For the text-containing cell, return its midpoint in (X, Y) coordinate format. 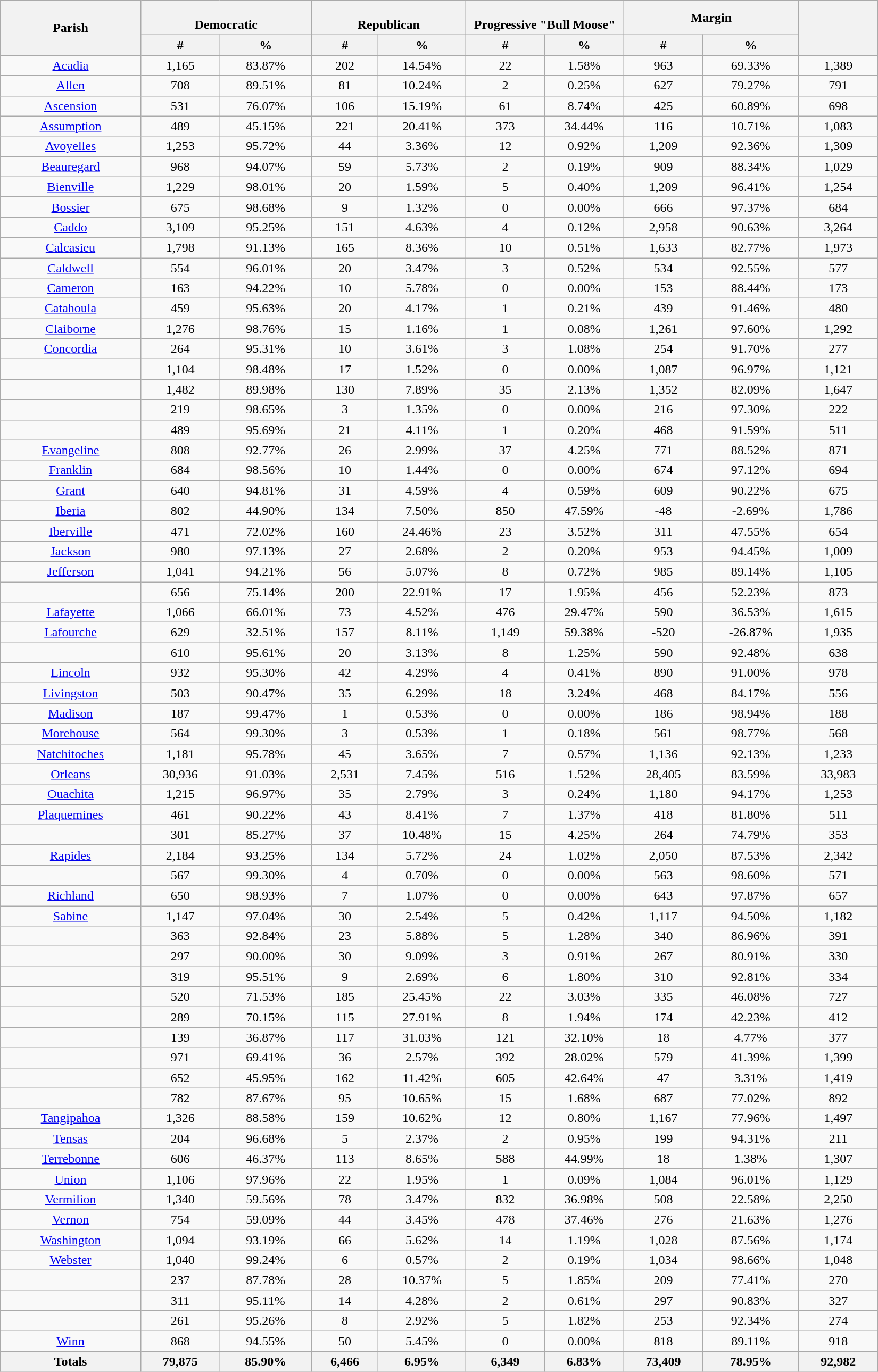
1,352 (663, 389)
439 (663, 309)
113 (345, 1159)
88.34% (751, 167)
0.40% (584, 187)
157 (345, 633)
92,982 (839, 1361)
892 (839, 1098)
1.80% (584, 977)
4.63% (422, 227)
Caddo (70, 227)
1.19% (584, 1240)
90.63% (751, 227)
1,105 (839, 571)
139 (180, 1037)
971 (180, 1058)
276 (663, 1219)
1.16% (422, 329)
92.81% (751, 977)
79.27% (751, 86)
45.15% (266, 126)
94.81% (266, 490)
1,009 (839, 551)
802 (180, 511)
327 (839, 1301)
83.87% (266, 65)
6.95% (422, 1361)
310 (663, 977)
Union (70, 1179)
1,215 (180, 794)
629 (180, 633)
1,048 (839, 1260)
0.59% (584, 490)
1,028 (663, 1240)
254 (663, 349)
567 (180, 875)
Concordia (70, 349)
1,647 (839, 389)
754 (180, 1219)
Vermilion (70, 1199)
577 (839, 268)
92.34% (751, 1321)
1,083 (839, 126)
963 (663, 65)
90.00% (266, 957)
Natchitoches (70, 754)
791 (839, 86)
61 (505, 106)
31 (345, 490)
508 (663, 1199)
87.67% (266, 1098)
46.08% (751, 997)
782 (180, 1098)
Progressive "Bull Moose" (545, 18)
22.58% (751, 1199)
15.19% (422, 106)
91.03% (266, 774)
81.80% (751, 814)
516 (505, 774)
2.13% (584, 389)
7.45% (422, 774)
932 (180, 673)
117 (345, 1037)
0.18% (584, 734)
480 (839, 309)
59.38% (584, 633)
556 (839, 693)
Acadia (70, 65)
5.72% (422, 855)
561 (663, 734)
3.65% (422, 754)
2,531 (345, 774)
6,349 (505, 1361)
95.72% (266, 146)
165 (345, 247)
Jackson (70, 551)
Margin (711, 18)
-520 (663, 633)
10.37% (422, 1280)
3.24% (584, 693)
87.78% (266, 1280)
27 (345, 551)
0.91% (584, 957)
531 (180, 106)
44.90% (266, 511)
98.65% (266, 410)
Parish (70, 28)
97.87% (751, 895)
2.54% (422, 916)
1,129 (839, 1179)
1.32% (422, 207)
459 (180, 309)
1,094 (180, 1240)
173 (839, 288)
425 (663, 106)
418 (663, 814)
36 (345, 1058)
59.56% (266, 1199)
1,136 (663, 754)
92.13% (751, 754)
24 (505, 855)
6.29% (422, 693)
98.66% (751, 1260)
1,482 (180, 389)
1,254 (839, 187)
130 (345, 389)
88.44% (751, 288)
0.70% (422, 875)
0.25% (584, 86)
-26.87% (751, 633)
1,117 (663, 916)
95.26% (266, 1321)
277 (839, 349)
221 (345, 126)
605 (505, 1078)
968 (180, 167)
21.63% (751, 1219)
78 (345, 1199)
609 (663, 490)
1,786 (839, 511)
873 (839, 592)
1.59% (422, 187)
588 (505, 1159)
554 (180, 268)
Rapides (70, 855)
771 (663, 450)
Allen (70, 86)
1,149 (505, 633)
818 (663, 1341)
909 (663, 167)
97.30% (751, 410)
301 (180, 835)
1,174 (839, 1240)
96.68% (266, 1138)
0.51% (584, 247)
151 (345, 227)
0.95% (584, 1138)
6,466 (345, 1361)
26 (345, 450)
92.77% (266, 450)
694 (839, 470)
871 (839, 450)
94.22% (266, 288)
72.02% (266, 531)
Sabine (70, 916)
832 (505, 1199)
98.94% (751, 713)
267 (663, 957)
92.48% (751, 653)
85.27% (266, 835)
27.91% (422, 1017)
0.61% (584, 1301)
237 (180, 1280)
1,307 (839, 1159)
Lincoln (70, 673)
202 (345, 65)
41.39% (751, 1058)
0.80% (584, 1118)
94.55% (266, 1341)
2,184 (180, 855)
90.83% (751, 1301)
73,409 (663, 1361)
2,958 (663, 227)
Washington (70, 1240)
0.41% (584, 673)
698 (839, 106)
4.11% (422, 430)
20.41% (422, 126)
8.41% (422, 814)
Lafourche (70, 633)
Beauregard (70, 167)
564 (180, 734)
31.03% (422, 1037)
94.31% (751, 1138)
Cameron (70, 288)
9.09% (422, 957)
8.36% (422, 247)
610 (180, 653)
1,121 (839, 369)
2.79% (422, 794)
163 (180, 288)
95.51% (266, 977)
91.00% (751, 673)
98.01% (266, 187)
188 (839, 713)
1.37% (584, 814)
1.82% (584, 1321)
10.65% (422, 1098)
73 (345, 612)
11.42% (422, 1078)
0.24% (584, 794)
98.48% (266, 369)
1,615 (839, 612)
Catahoula (70, 309)
8.65% (422, 1159)
2.37% (422, 1138)
153 (663, 288)
94.45% (751, 551)
1,084 (663, 1179)
Iberville (70, 531)
638 (839, 653)
1.02% (584, 855)
89.98% (266, 389)
520 (180, 997)
98.56% (266, 470)
94.50% (751, 916)
377 (839, 1037)
95.11% (266, 1301)
95.30% (266, 673)
36.53% (751, 612)
1,935 (839, 633)
8.11% (422, 633)
3,109 (180, 227)
97.12% (751, 470)
45 (345, 754)
Claiborne (70, 329)
0.08% (584, 329)
6.83% (584, 1361)
1.85% (584, 1280)
1,029 (839, 167)
222 (839, 410)
1,340 (180, 1199)
200 (345, 592)
89.11% (751, 1341)
1,261 (663, 329)
1,497 (839, 1118)
0.92% (584, 146)
985 (663, 571)
199 (663, 1138)
44.99% (584, 1159)
74.79% (751, 835)
274 (839, 1321)
78.95% (751, 1361)
579 (663, 1058)
261 (180, 1321)
330 (839, 957)
476 (505, 612)
Avoyelles (70, 146)
45.95% (266, 1078)
289 (180, 1017)
3.31% (751, 1078)
97.13% (266, 551)
2,342 (839, 855)
0.42% (584, 916)
606 (180, 1159)
5.62% (422, 1240)
270 (839, 1280)
Totals (70, 1361)
46.37% (266, 1159)
Richland (70, 895)
373 (505, 126)
1,034 (663, 1260)
568 (839, 734)
1.07% (422, 895)
1.68% (584, 1098)
59.09% (266, 1219)
Lafayette (70, 612)
85.90% (266, 1361)
2.99% (422, 450)
850 (505, 511)
87.56% (751, 1240)
Assumption (70, 126)
42 (345, 673)
Plaquemines (70, 814)
7.50% (422, 511)
1,106 (180, 1179)
121 (505, 1037)
461 (180, 814)
456 (663, 592)
159 (345, 1118)
0.09% (584, 1179)
59 (345, 167)
42.23% (751, 1017)
32.51% (266, 633)
727 (839, 997)
980 (180, 551)
95.69% (266, 430)
95.25% (266, 227)
0.12% (584, 227)
106 (345, 106)
1,167 (663, 1118)
115 (345, 1017)
808 (180, 450)
571 (839, 875)
77.41% (751, 1280)
Calcasieu (70, 247)
204 (180, 1138)
2,050 (663, 855)
-2.69% (751, 511)
1,389 (839, 65)
4.77% (751, 1037)
81 (345, 86)
1,973 (839, 247)
953 (663, 551)
91.70% (751, 349)
10.48% (422, 835)
219 (180, 410)
Republican (388, 18)
1,233 (839, 754)
92.55% (751, 268)
10.62% (422, 1118)
1.28% (584, 936)
211 (839, 1138)
4.52% (422, 612)
627 (663, 86)
1,180 (663, 794)
335 (663, 997)
3,264 (839, 227)
97.37% (751, 207)
47.59% (584, 511)
69.41% (266, 1058)
563 (663, 875)
92.36% (751, 146)
1,633 (663, 247)
187 (180, 713)
Tangipahoa (70, 1118)
88.58% (266, 1118)
36.98% (584, 1199)
87.53% (751, 855)
70.15% (266, 1017)
43 (345, 814)
0.52% (584, 268)
Caldwell (70, 268)
Winn (70, 1341)
Bossier (70, 207)
1.25% (584, 653)
1.44% (422, 470)
652 (180, 1078)
80.91% (751, 957)
25.45% (422, 997)
91.59% (751, 430)
1.35% (422, 410)
66.01% (266, 612)
28 (345, 1280)
98.60% (751, 875)
98.93% (266, 895)
Tensas (70, 1138)
3.61% (422, 349)
363 (180, 936)
92.84% (266, 936)
82.09% (751, 389)
91.13% (266, 247)
918 (839, 1341)
42.64% (584, 1078)
640 (180, 490)
97.04% (266, 916)
657 (839, 895)
Webster (70, 1260)
99.24% (266, 1260)
56 (345, 571)
97.96% (266, 1179)
471 (180, 531)
708 (180, 86)
0.21% (584, 309)
22.91% (422, 592)
1,104 (180, 369)
89.14% (751, 571)
28.02% (584, 1058)
656 (180, 592)
1.94% (584, 1017)
28,405 (663, 774)
69.33% (751, 65)
5.73% (422, 167)
93.25% (266, 855)
334 (839, 977)
1,182 (839, 916)
666 (663, 207)
116 (663, 126)
2.68% (422, 551)
253 (663, 1321)
654 (839, 531)
3.36% (422, 146)
8.74% (584, 106)
95.78% (266, 754)
209 (663, 1280)
1.58% (584, 65)
Livingston (70, 693)
98.76% (266, 329)
1,147 (180, 916)
89.51% (266, 86)
83.59% (751, 774)
88.52% (751, 450)
94.17% (751, 794)
95 (345, 1098)
1.38% (751, 1159)
687 (663, 1098)
674 (663, 470)
Evangeline (70, 450)
77.02% (751, 1098)
868 (180, 1341)
0.72% (584, 571)
2.69% (422, 977)
86.96% (751, 936)
5.07% (422, 571)
1,229 (180, 187)
Bienville (70, 187)
91.46% (751, 309)
4.29% (422, 673)
93.19% (266, 1240)
Grant (70, 490)
10.71% (751, 126)
3.03% (584, 997)
2.57% (422, 1058)
79,875 (180, 1361)
216 (663, 410)
47 (663, 1078)
1,309 (839, 146)
30,936 (180, 774)
98.77% (751, 734)
Vernon (70, 1219)
5.45% (422, 1341)
162 (345, 1078)
Jefferson (70, 571)
95.31% (266, 349)
1,292 (839, 329)
94.21% (266, 571)
478 (505, 1219)
94.07% (266, 167)
391 (839, 936)
1,419 (839, 1078)
96.41% (751, 187)
Franklin (70, 470)
10.24% (422, 86)
643 (663, 895)
97.60% (751, 329)
4.28% (422, 1301)
340 (663, 936)
84.17% (751, 693)
2.92% (422, 1321)
14.54% (422, 65)
174 (663, 1017)
353 (839, 835)
1,399 (839, 1058)
Ouachita (70, 794)
4.17% (422, 309)
-48 (663, 511)
186 (663, 713)
21 (345, 430)
5.78% (422, 288)
90.47% (266, 693)
1,326 (180, 1118)
412 (839, 1017)
95.63% (266, 309)
160 (345, 531)
5.88% (422, 936)
319 (180, 977)
1,040 (180, 1260)
Terrebonne (70, 1159)
60.89% (751, 106)
3.52% (584, 531)
1,041 (180, 571)
1,181 (180, 754)
52.23% (751, 592)
98.68% (266, 207)
392 (505, 1058)
534 (663, 268)
Madison (70, 713)
Morehouse (70, 734)
1.08% (584, 349)
503 (180, 693)
4.59% (422, 490)
Ascension (70, 106)
890 (663, 673)
24.46% (422, 531)
47.55% (751, 531)
3.13% (422, 653)
50 (345, 1341)
77.96% (751, 1118)
66 (345, 1240)
Democratic (226, 18)
Orleans (70, 774)
29.47% (584, 612)
71.53% (266, 997)
7.89% (422, 389)
3.45% (422, 1219)
185 (345, 997)
95.61% (266, 653)
1,165 (180, 65)
36.87% (266, 1037)
650 (180, 895)
99.47% (266, 713)
75.14% (266, 592)
82.77% (751, 247)
37.46% (584, 1219)
2,250 (839, 1199)
33,983 (839, 774)
1,798 (180, 247)
34.44% (584, 126)
1,066 (180, 612)
76.07% (266, 106)
Iberia (70, 511)
978 (839, 673)
32.10% (584, 1037)
1,087 (663, 369)
